Extract the [x, y] coordinate from the center of the cell holding the provided text.  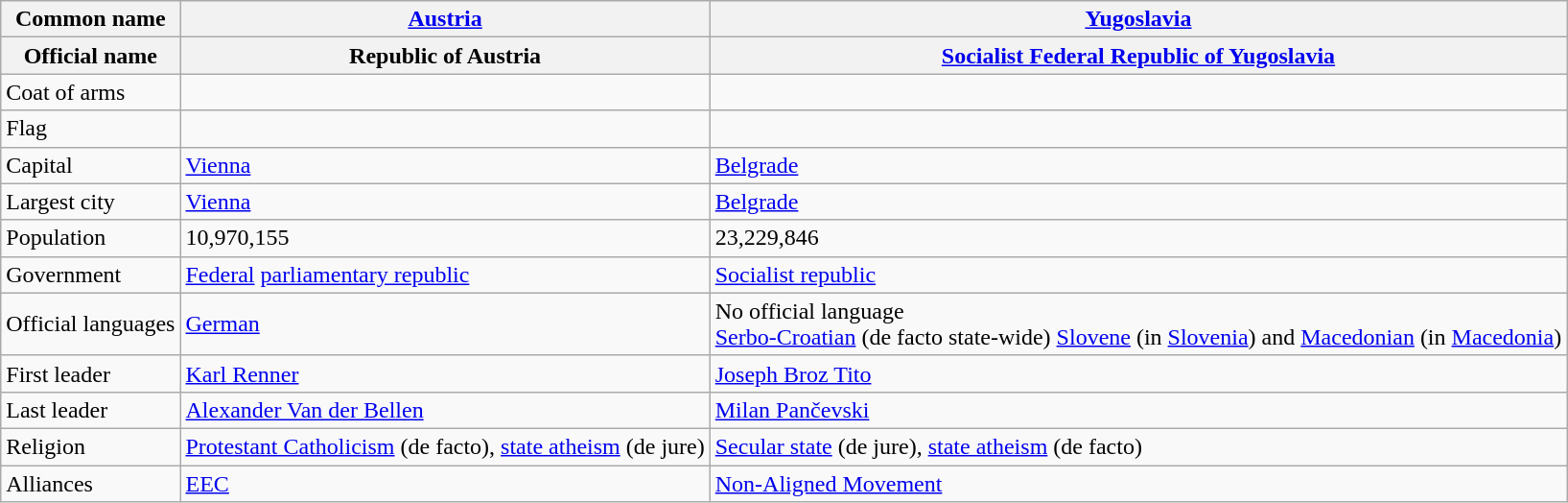
First leader [90, 373]
23,229,846 [1137, 238]
Socialist republic [1137, 275]
Joseph Broz Tito [1137, 373]
Official languages [90, 324]
Alexander Van der Bellen [445, 410]
Federal parliamentary republic [445, 275]
No official languageSerbo-Croatian (de facto state-wide) Slovene (in Slovenia) and Macedonian (in Macedonia) [1137, 324]
Republic of Austria [445, 56]
Largest city [90, 202]
Austria [445, 19]
Coat of arms [90, 92]
Last leader [90, 410]
EEC [445, 483]
Religion [90, 446]
Capital [90, 165]
Protestant Catholicism (de facto), state atheism (de jure) [445, 446]
Milan Pančevski [1137, 410]
Common name [90, 19]
Government [90, 275]
German [445, 324]
Non-Aligned Movement [1137, 483]
Karl Renner [445, 373]
Alliances [90, 483]
Socialist Federal Republic of Yugoslavia [1137, 56]
Population [90, 238]
Yugoslavia [1137, 19]
Flag [90, 129]
10,970,155 [445, 238]
Official name [90, 56]
Secular state (de jure), state atheism (de facto) [1137, 446]
